Detect which cell encompasses the target text, then output its [x, y] center coordinate. 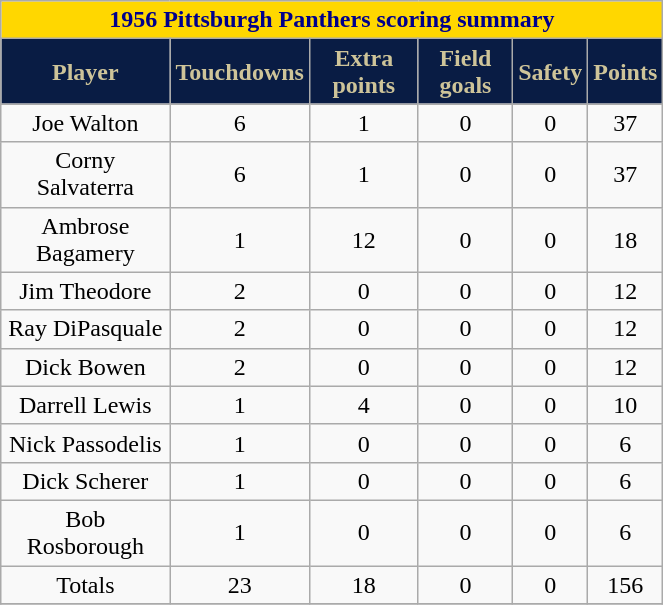
4 [364, 405]
Joe Walton [86, 123]
Darrell Lewis [86, 405]
Dick Scherer [86, 481]
Totals [86, 585]
Player [86, 72]
Points [626, 72]
Ambrose Bagamery [86, 240]
Jim Theodore [86, 291]
Dick Bowen [86, 367]
Bob Rosborough [86, 532]
Extra points [364, 72]
1956 Pittsburgh Panthers scoring summary [332, 20]
156 [626, 585]
Safety [550, 72]
Corny Salvaterra [86, 174]
Ray DiPasquale [86, 329]
Nick Passodelis [86, 443]
Field goals [465, 72]
10 [626, 405]
Touchdowns [240, 72]
23 [240, 585]
